Find where the given text appears and provide that cell's center as (X, Y) coordinate. 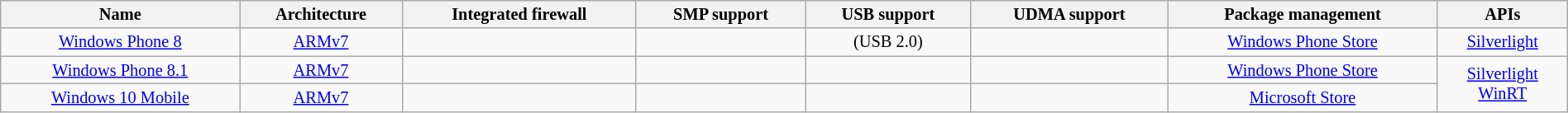
Windows 10 Mobile (121, 97)
Name (121, 14)
(USB 2.0) (888, 42)
Microsoft Store (1303, 97)
UDMA support (1069, 14)
APIs (1502, 14)
Integrated firewall (519, 14)
Windows Phone 8.1 (121, 70)
Windows Phone 8 (121, 42)
SMP support (720, 14)
Silverlight (1502, 42)
Architecture (321, 14)
SilverlightWinRT (1502, 84)
USB support (888, 14)
Package management (1303, 14)
